Provide the (X, Y) coordinate of the cell's center where the given text is located.  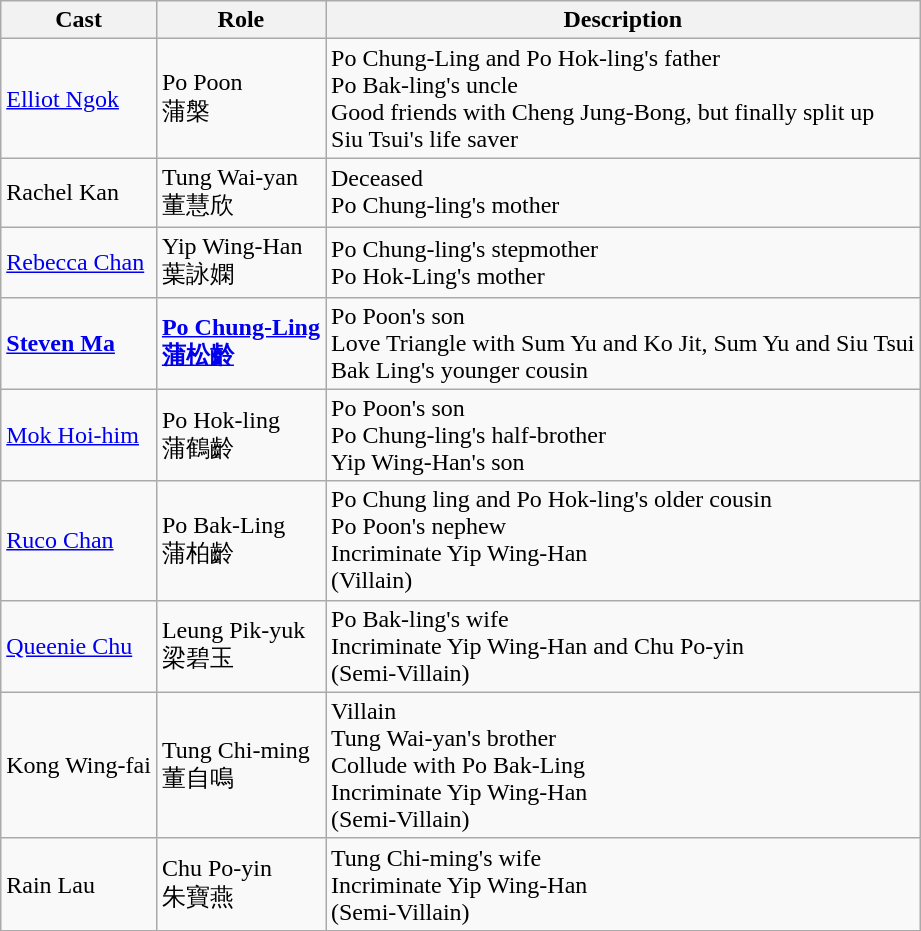
DeceasedPo Chung-ling's mother (624, 193)
Description (624, 20)
Villain Tung Wai-yan's brotherCollude with Po Bak-LingIncriminate Yip Wing-Han(Semi-Villain) (624, 765)
Po Bak-Ling 蒲柏齡 (240, 540)
Cast (79, 20)
Po Poon 蒲槃 (240, 98)
Po Chung ling and Po Hok-ling's older cousin Po Poon's nephewIncriminate Yip Wing-Han(Villain) (624, 540)
Role (240, 20)
Po Hok-ling蒲鶴齡 (240, 435)
Leung Pik-yuk梁碧玉 (240, 646)
Tung Wai-yan董慧欣 (240, 193)
Chu Po-yin朱寶燕 (240, 884)
Rebecca Chan (79, 262)
Po Chung-Ling and Po Hok-ling's father Po Bak-ling's uncle Good friends with Cheng Jung-Bong, but finally split up Siu Tsui's life saver (624, 98)
Elliot Ngok (79, 98)
Steven Ma (79, 343)
Rachel Kan (79, 193)
Ruco Chan (79, 540)
Mok Hoi-him (79, 435)
Po Chung-ling's stepmother Po Hok-Ling's mother (624, 262)
Po Bak-ling's wifeIncriminate Yip Wing-Han and Chu Po-yin(Semi-Villain) (624, 646)
Po Chung-Ling 蒲松齡 (240, 343)
Rain Lau (79, 884)
Po Poon's son Po Chung-ling's half-brother Yip Wing-Han's son (624, 435)
Tung Chi-ming's wifeIncriminate Yip Wing-Han(Semi-Villain) (624, 884)
Tung Chi-ming董自鳴 (240, 765)
Yip Wing-Han 葉詠嫻 (240, 262)
Queenie Chu (79, 646)
Kong Wing-fai (79, 765)
Po Poon's son Love Triangle with Sum Yu and Ko Jit, Sum Yu and Siu Tsui Bak Ling's younger cousin (624, 343)
